Scan for the cell matching the given text and deliver its (X, Y) coordinate at center. 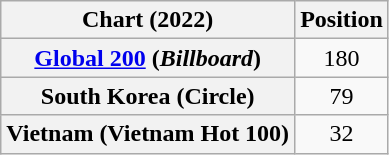
79 (342, 96)
Position (342, 20)
South Korea (Circle) (148, 96)
Chart (2022) (148, 20)
Vietnam (Vietnam Hot 100) (148, 134)
32 (342, 134)
Global 200 (Billboard) (148, 58)
180 (342, 58)
